Scan for the cell matching the given text and deliver its (x, y) coordinate at center. 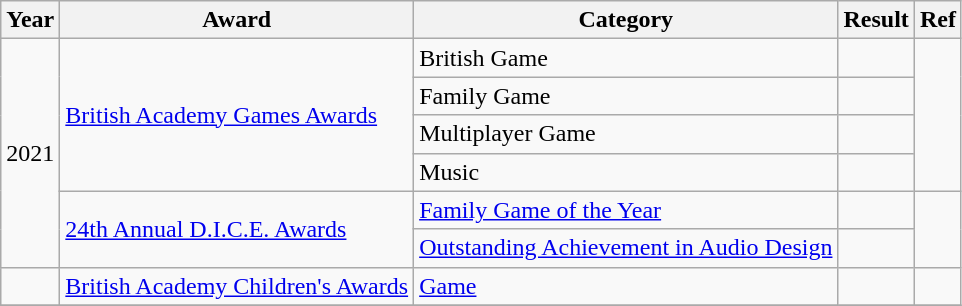
2021 (30, 153)
24th Annual D.I.C.E. Awards (237, 229)
British Game (626, 58)
British Academy Games Awards (237, 115)
Outstanding Achievement in Audio Design (626, 248)
Year (30, 20)
British Academy Children's Awards (237, 286)
Game (626, 286)
Category (626, 20)
Music (626, 172)
Multiplayer Game (626, 134)
Award (237, 20)
Result (876, 20)
Ref (938, 20)
Family Game (626, 96)
Family Game of the Year (626, 210)
